Pinpoint the cell where the given text exists, returning its (x, y) midpoint coordinate. 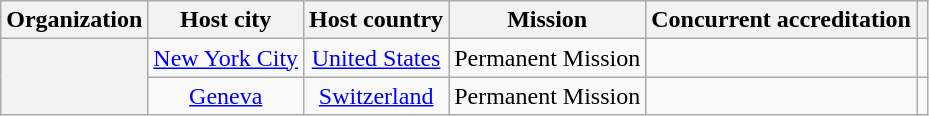
Host city (226, 20)
Host country (376, 20)
United States (376, 58)
Concurrent accreditation (782, 20)
New York City (226, 58)
Organization (74, 20)
Geneva (226, 96)
Switzerland (376, 96)
Mission (548, 20)
